Pinpoint the cell where the given text exists, returning its (x, y) midpoint coordinate. 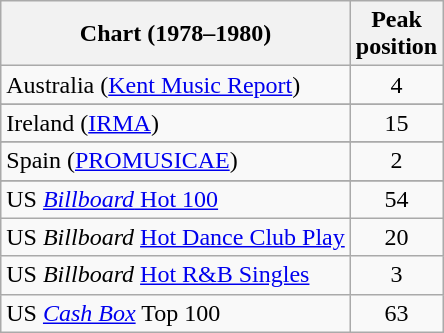
Chart (1978–1980) (176, 34)
US Billboard Hot Dance Club Play (176, 237)
Spain (PROMUSICAE) (176, 161)
Peakposition (396, 34)
US Billboard Hot 100 (176, 199)
54 (396, 199)
US Cash Box Top 100 (176, 313)
15 (396, 123)
Ireland (IRMA) (176, 123)
3 (396, 275)
2 (396, 161)
4 (396, 85)
63 (396, 313)
Australia (Kent Music Report) (176, 85)
20 (396, 237)
US Billboard Hot R&B Singles (176, 275)
